Identify which cell holds the provided text, then report its [x, y] central coordinate. 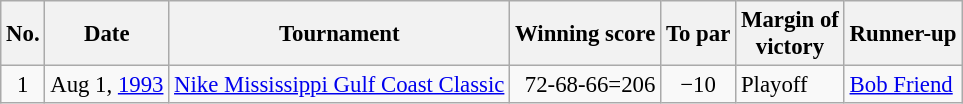
Tournament [340, 34]
Nike Mississippi Gulf Coast Classic [340, 85]
Margin ofvictory [790, 34]
Aug 1, 1993 [107, 85]
72-68-66=206 [586, 85]
Date [107, 34]
Playoff [790, 85]
No. [23, 34]
Runner-up [902, 34]
Bob Friend [902, 85]
1 [23, 85]
To par [698, 34]
−10 [698, 85]
Winning score [586, 34]
